Extract the [x, y] coordinate from the center of the cell holding the provided text.  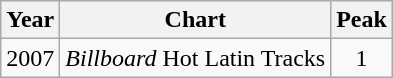
Peak [362, 20]
2007 [30, 58]
Billboard Hot Latin Tracks [196, 58]
Chart [196, 20]
Year [30, 20]
1 [362, 58]
